Extract the [x, y] coordinate from the center of the cell holding the provided text.  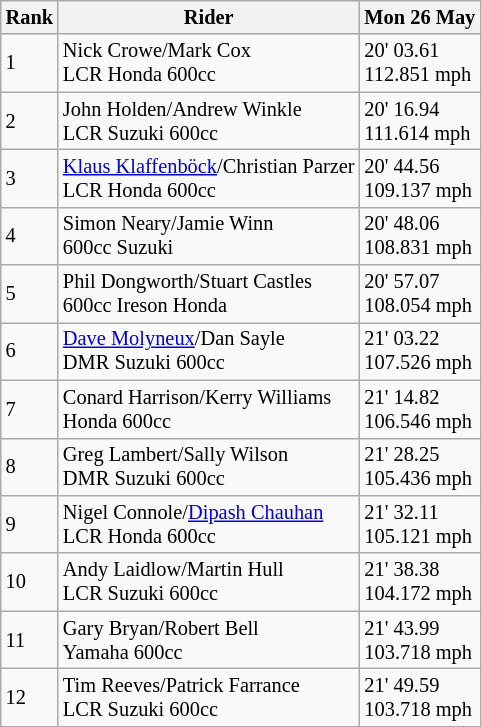
Gary Bryan/Robert Bell Yamaha 600cc [208, 640]
7 [30, 409]
11 [30, 640]
Greg Lambert/Sally Wilson DMR Suzuki 600cc [208, 467]
Nigel Connole/Dipash Chauhan LCR Honda 600cc [208, 524]
10 [30, 582]
Rank [30, 17]
4 [30, 236]
21' 28.25 105.436 mph [420, 467]
20' 44.56 109.137 mph [420, 178]
2 [30, 121]
Andy Laidlow/Martin Hull LCR Suzuki 600cc [208, 582]
Phil Dongworth/Stuart Castles 600cc Ireson Honda [208, 294]
20' 16.94 111.614 mph [420, 121]
20' 57.07 108.054 mph [420, 294]
20' 03.61 112.851 mph [420, 63]
21' 43.99 103.718 mph [420, 640]
Klaus Klaffenböck/Christian Parzer LCR Honda 600cc [208, 178]
Nick Crowe/Mark Cox LCR Honda 600cc [208, 63]
Tim Reeves/Patrick Farrance LCR Suzuki 600cc [208, 697]
20' 48.06 108.831 mph [420, 236]
Rider [208, 17]
Mon 26 May [420, 17]
12 [30, 697]
9 [30, 524]
21' 14.82 106.546 mph [420, 409]
Conard Harrison/Kerry Williams Honda 600cc [208, 409]
Simon Neary/Jamie Winn 600cc Suzuki [208, 236]
8 [30, 467]
1 [30, 63]
Dave Molyneux/Dan Sayle DMR Suzuki 600cc [208, 351]
21' 38.38 104.172 mph [420, 582]
21' 03.22 107.526 mph [420, 351]
21' 32.11 105.121 mph [420, 524]
John Holden/Andrew Winkle LCR Suzuki 600cc [208, 121]
3 [30, 178]
6 [30, 351]
21' 49.59 103.718 mph [420, 697]
5 [30, 294]
